Scan for the cell matching the given text and deliver its (x, y) coordinate at center. 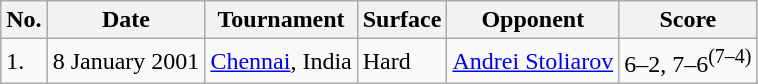
Tournament (281, 20)
6–2, 7–6(7–4) (688, 62)
1. (24, 62)
Hard (402, 62)
Opponent (533, 20)
Andrei Stoliarov (533, 62)
Surface (402, 20)
Score (688, 20)
Date (126, 20)
8 January 2001 (126, 62)
Chennai, India (281, 62)
No. (24, 20)
